Pinpoint the cell where the given text exists, returning its [X, Y] midpoint coordinate. 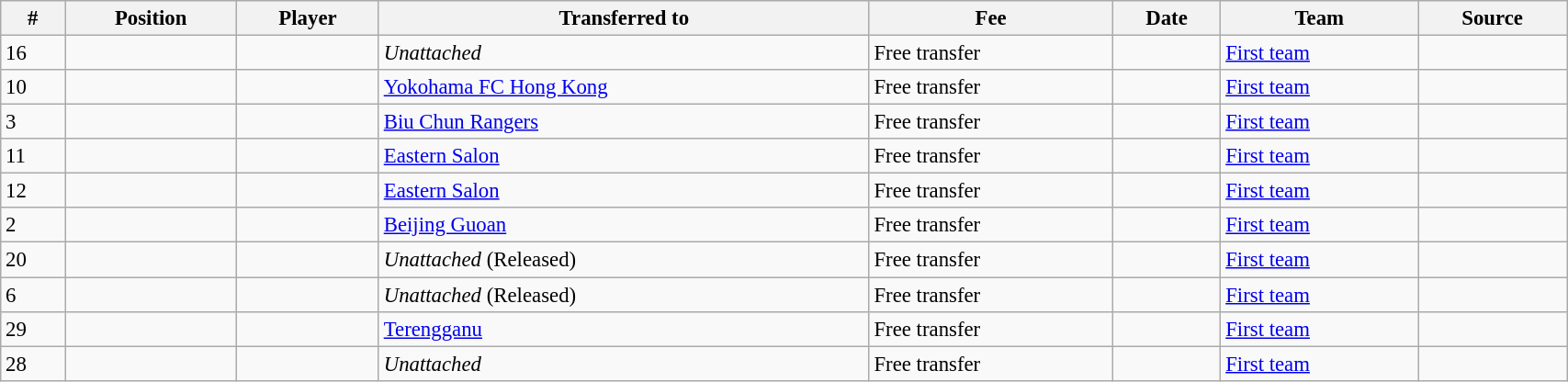
29 [33, 329]
Source [1493, 18]
2 [33, 225]
Date [1167, 18]
20 [33, 260]
28 [33, 364]
Yokohama FC Hong Kong [624, 87]
Player [309, 18]
Beijing Guoan [624, 225]
Terengganu [624, 329]
Position [151, 18]
3 [33, 122]
Fee [990, 18]
6 [33, 295]
12 [33, 191]
Transferred to [624, 18]
Team [1319, 18]
# [33, 18]
11 [33, 156]
16 [33, 53]
10 [33, 87]
Biu Chun Rangers [624, 122]
